Output the (x, y) coordinate of the center of the cell containing the given text.  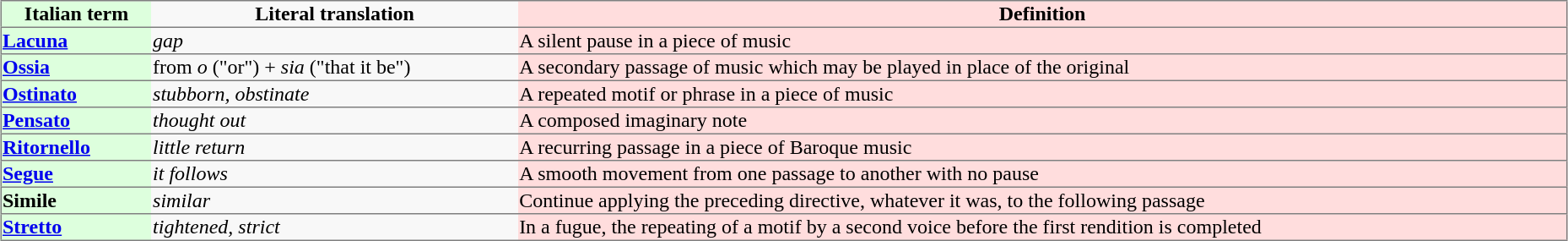
A secondary passage of music which may be played in place of the original (1043, 68)
Ritornello (76, 147)
A recurring passage in a piece of Baroque music (1043, 147)
stubborn, obstinate (335, 94)
Definition (1043, 14)
thought out (335, 121)
A composed imaginary note (1043, 121)
A repeated motif or phrase in a piece of music (1043, 94)
A silent pause in a piece of music (1043, 41)
it follows (335, 174)
Italian term (76, 14)
Literal translation (335, 14)
little return (335, 147)
similar (335, 200)
Ostinato (76, 94)
In a fugue, the repeating of a motif by a second voice before the first rendition is completed (1043, 227)
from o ("or") + sia ("that it be") (335, 68)
Stretto (76, 227)
A smooth movement from one passage to another with no pause (1043, 174)
Continue applying the preceding directive, whatever it was, to the following passage (1043, 200)
Pensato (76, 121)
Ossia (76, 68)
Segue (76, 174)
Lacuna (76, 41)
tightened, strict (335, 227)
Simile (76, 200)
gap (335, 41)
